Output the [X, Y] coordinate of the center of the cell containing the given text.  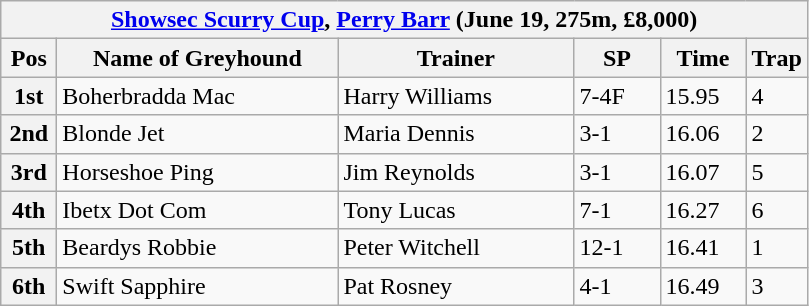
16.07 [703, 172]
7-1 [617, 210]
Tony Lucas [456, 210]
16.27 [703, 210]
3rd [29, 172]
6th [29, 286]
Harry Williams [456, 96]
Jim Reynolds [456, 172]
1st [29, 96]
Pos [29, 58]
Beardys Robbie [198, 248]
16.06 [703, 134]
Pat Rosney [456, 286]
4 [776, 96]
Trainer [456, 58]
Horseshoe Ping [198, 172]
Trap [776, 58]
1 [776, 248]
Maria Dennis [456, 134]
5th [29, 248]
7-4F [617, 96]
5 [776, 172]
15.95 [703, 96]
Ibetx Dot Com [198, 210]
16.41 [703, 248]
Name of Greyhound [198, 58]
2 [776, 134]
4-1 [617, 286]
Showsec Scurry Cup, Perry Barr (June 19, 275m, £8,000) [404, 20]
12-1 [617, 248]
Blonde Jet [198, 134]
6 [776, 210]
Peter Witchell [456, 248]
4th [29, 210]
SP [617, 58]
2nd [29, 134]
Swift Sapphire [198, 286]
Time [703, 58]
3 [776, 286]
16.49 [703, 286]
Boherbradda Mac [198, 96]
